Locate the cell with the specified text and output its (x, y) center coordinate. 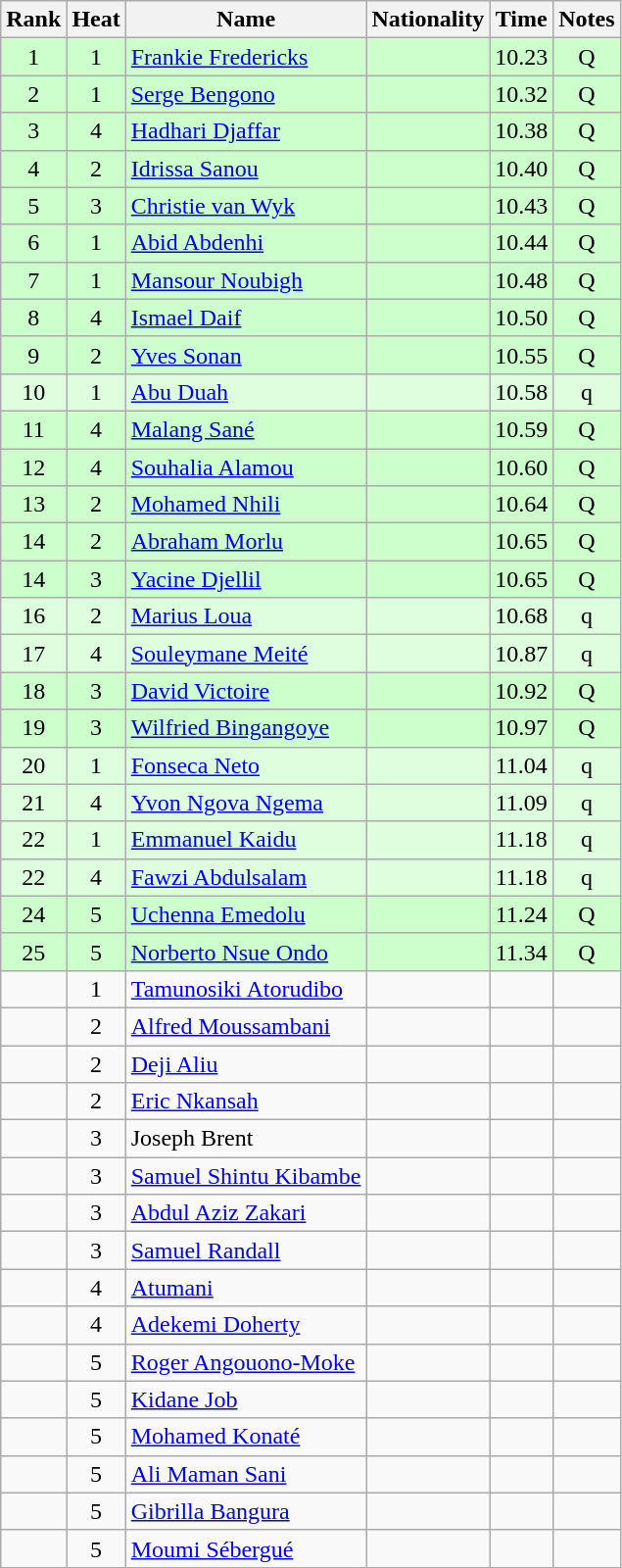
10.58 (521, 392)
Samuel Randall (246, 1250)
10.43 (521, 206)
10.23 (521, 57)
Frankie Fredericks (246, 57)
Ismael Daif (246, 318)
16 (33, 616)
Atumani (246, 1288)
Notes (587, 20)
Time (521, 20)
Ali Maman Sani (246, 1474)
11.34 (521, 952)
Emmanuel Kaidu (246, 840)
Wilfried Bingangoye (246, 728)
Deji Aliu (246, 1063)
Abu Duah (246, 392)
Alfred Moussambani (246, 1026)
13 (33, 505)
8 (33, 318)
11.04 (521, 765)
Norberto Nsue Ondo (246, 952)
Yvon Ngova Ngema (246, 803)
Samuel Shintu Kibambe (246, 1176)
10.87 (521, 654)
10.92 (521, 691)
Name (246, 20)
10.44 (521, 243)
Malang Sané (246, 429)
Hadhari Djaffar (246, 131)
Mansour Noubigh (246, 280)
18 (33, 691)
10.50 (521, 318)
Fawzi Abdulsalam (246, 877)
Kidane Job (246, 1399)
21 (33, 803)
10.68 (521, 616)
Yves Sonan (246, 355)
Eric Nkansah (246, 1102)
Mohamed Konaté (246, 1437)
Souhalia Alamou (246, 467)
10.48 (521, 280)
7 (33, 280)
Tamunosiki Atorudibo (246, 989)
10.40 (521, 169)
Yacine Djellil (246, 579)
10.64 (521, 505)
Abid Abdenhi (246, 243)
24 (33, 914)
Uchenna Emedolu (246, 914)
Marius Loua (246, 616)
9 (33, 355)
10.60 (521, 467)
11 (33, 429)
11.24 (521, 914)
10 (33, 392)
11.09 (521, 803)
Abdul Aziz Zakari (246, 1213)
Christie van Wyk (246, 206)
25 (33, 952)
Idrissa Sanou (246, 169)
10.55 (521, 355)
Mohamed Nhili (246, 505)
Moumi Sébergué (246, 1548)
10.97 (521, 728)
Nationality (428, 20)
Joseph Brent (246, 1139)
10.32 (521, 94)
6 (33, 243)
Souleymane Meité (246, 654)
12 (33, 467)
17 (33, 654)
Adekemi Doherty (246, 1325)
Abraham Morlu (246, 542)
Fonseca Neto (246, 765)
Roger Angouono-Moke (246, 1362)
Rank (33, 20)
19 (33, 728)
Gibrilla Bangura (246, 1511)
David Victoire (246, 691)
Heat (96, 20)
10.38 (521, 131)
Serge Bengono (246, 94)
10.59 (521, 429)
20 (33, 765)
